Find where the given text appears and provide that cell's center as (X, Y) coordinate. 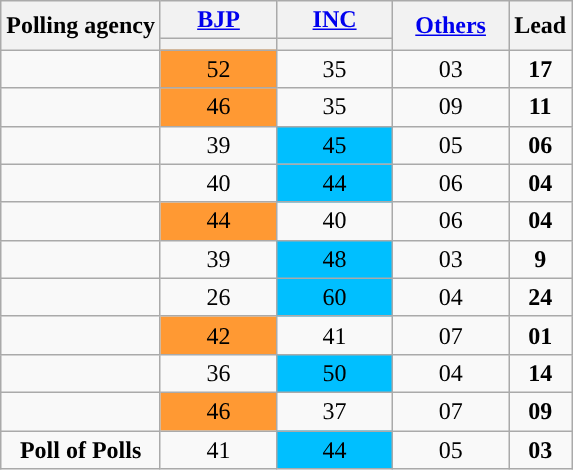
26 (218, 297)
45 (335, 145)
9 (540, 259)
Poll of Polls (81, 449)
52 (218, 69)
60 (335, 297)
36 (218, 373)
Others (451, 26)
11 (540, 107)
48 (335, 259)
Lead (540, 26)
50 (335, 373)
Polling agency (81, 26)
42 (218, 335)
14 (540, 373)
01 (540, 335)
24 (540, 297)
37 (335, 411)
17 (540, 69)
INC (335, 20)
BJP (218, 20)
